Determine the (X, Y) coordinate at the center of the cell enclosing the given text.  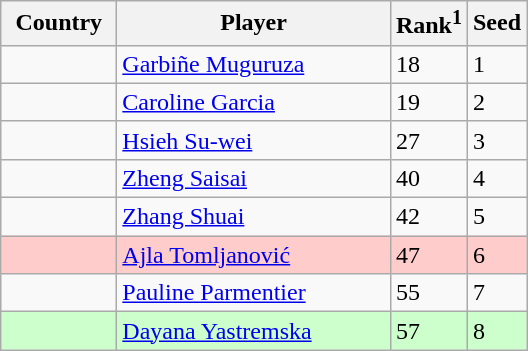
47 (428, 255)
Garbiñe Muguruza (254, 64)
7 (496, 293)
Ajla Tomljanović (254, 255)
Caroline Garcia (254, 102)
4 (496, 178)
42 (428, 217)
Rank1 (428, 24)
27 (428, 140)
Country (59, 24)
Zheng Saisai (254, 178)
Player (254, 24)
6 (496, 255)
5 (496, 217)
Seed (496, 24)
2 (496, 102)
18 (428, 64)
Hsieh Su-wei (254, 140)
8 (496, 331)
55 (428, 293)
Pauline Parmentier (254, 293)
Dayana Yastremska (254, 331)
Zhang Shuai (254, 217)
57 (428, 331)
19 (428, 102)
3 (496, 140)
1 (496, 64)
40 (428, 178)
